Return the [x, y] coordinate for the center point of the cell that contains the specified text.  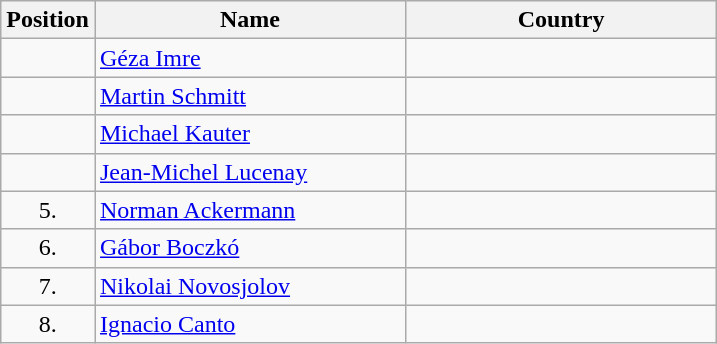
5. [48, 210]
8. [48, 324]
7. [48, 286]
Jean-Michel Lucenay [250, 172]
Michael Kauter [250, 134]
Name [250, 20]
Gábor Boczkó [250, 248]
Ignacio Canto [250, 324]
Norman Ackermann [250, 210]
Country [562, 20]
Nikolai Novosjolov [250, 286]
6. [48, 248]
Martin Schmitt [250, 96]
Position [48, 20]
Géza Imre [250, 58]
